Output the [X, Y] coordinate of the center of the cell containing the given text.  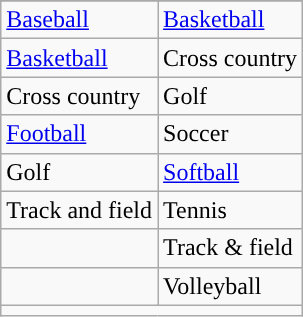
Softball [230, 172]
Soccer [230, 134]
Football [80, 134]
Baseball [80, 20]
Volleyball [230, 286]
Track and field [80, 210]
Track & field [230, 248]
Tennis [230, 210]
